Identify which cell holds the provided text, then report its [x, y] central coordinate. 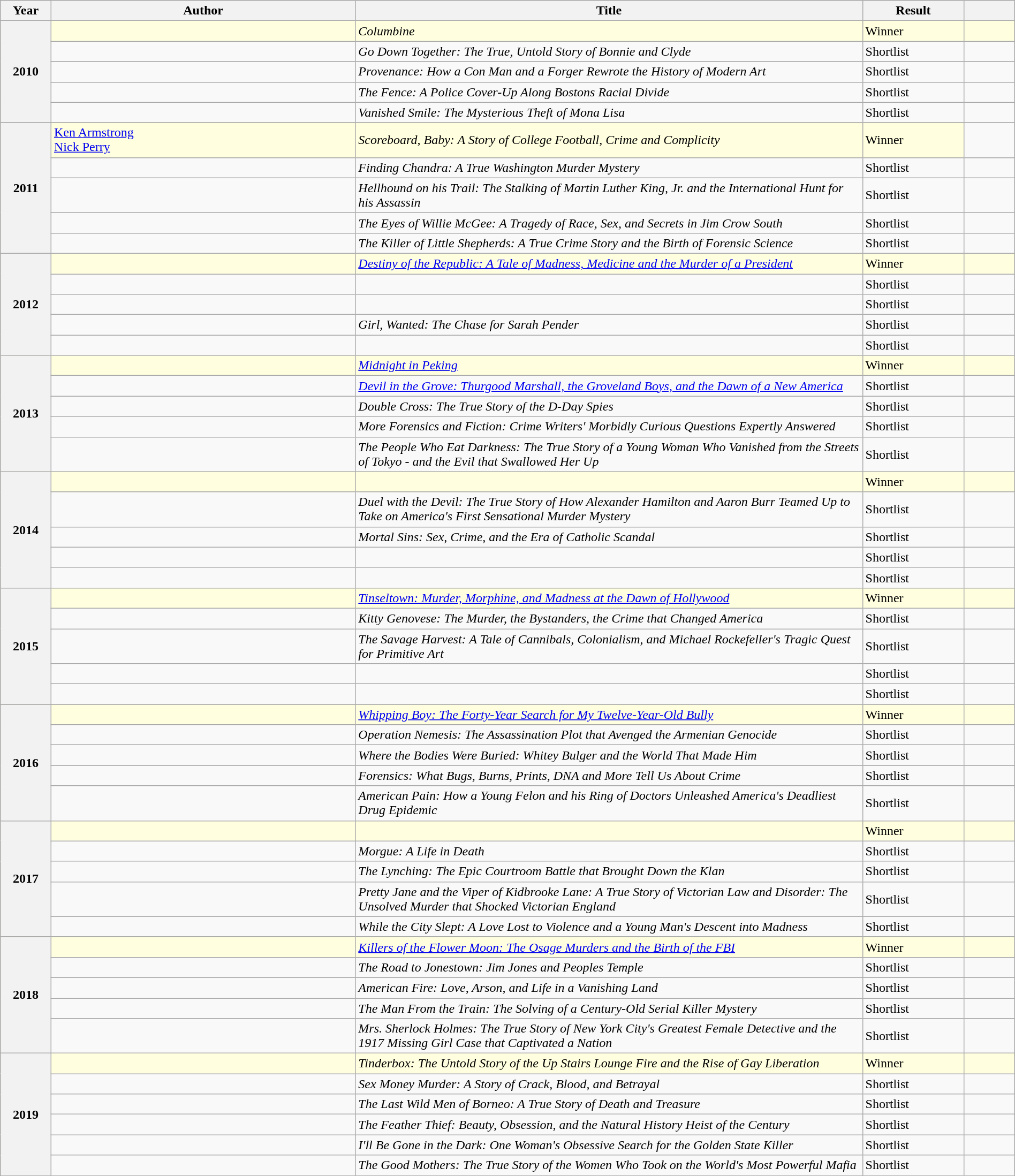
2013 [26, 413]
American Pain: How a Young Felon and his Ring of Doctors Unleashed America's Deadliest Drug Epidemic [609, 803]
Midnight in Peking [609, 366]
Forensics: What Bugs, Burns, Prints, DNA and More Tell Us About Crime [609, 776]
Killers of the Flower Moon: The Osage Murders and the Birth of the FBI [609, 947]
Where the Bodies Were Buried: Whitey Bulger and the World That Made Him [609, 755]
Ken ArmstrongNick Perry [203, 140]
Whipping Boy: The Forty-Year Search for My Twelve-Year-Old Bully [609, 715]
Mortal Sins: Sex, Crime, and the Era of Catholic Scandal [609, 537]
2011 [26, 188]
The Good Mothers: The True Story of the Women Who Took on the World's Most Powerful Mafia [609, 1165]
Scoreboard, Baby: A Story of College Football, Crime and Complicity [609, 140]
The Eyes of Willie McGee: A Tragedy of Race, Sex, and Secrets in Jim Crow South [609, 223]
Tinderbox: The Untold Story of the Up Stairs Lounge Fire and the Rise of Gay Liberation [609, 1064]
Double Cross: The True Story of the D-Day Spies [609, 406]
2014 [26, 530]
The Feather Thief: Beauty, Obsession, and the Natural History Heist of the Century [609, 1125]
Result [913, 11]
The Road to Jonestown: Jim Jones and Peoples Temple [609, 967]
The People Who Eat Darkness: The True Story of a Young Woman Who Vanished from the Streets of Tokyo - and the Evil that Swallowed Her Up [609, 454]
2015 [26, 646]
Year [26, 11]
2016 [26, 762]
Title [609, 11]
The Lynching: The Epic Courtroom Battle that Brought Down the Klan [609, 871]
Columbine [609, 31]
Devil in the Grove: Thurgood Marshall, the Groveland Boys, and the Dawn of a New America [609, 386]
The Killer of Little Shepherds: A True Crime Story and the Birth of Forensic Science [609, 243]
Author [203, 11]
2010 [26, 72]
2012 [26, 304]
2019 [26, 1114]
Destiny of the Republic: A Tale of Madness, Medicine and the Murder of a President [609, 263]
American Fire: Love, Arson, and Life in a Vanishing Land [609, 988]
The Man From the Train: The Solving of a Century-Old Serial Killer Mystery [609, 1008]
2017 [26, 879]
More Forensics and Fiction: Crime Writers' Morbidly Curious Questions Expertly Answered [609, 427]
Vanished Smile: The Mysterious Theft of Mona Lisa [609, 112]
The Savage Harvest: A Tale of Cannibals, Colonialism, and Michael Rockefeller's Tragic Quest for Primitive Art [609, 646]
Sex Money Murder: A Story of Crack, Blood, and Betrayal [609, 1084]
2018 [26, 995]
While the City Slept: A Love Lost to Violence and a Young Man's Descent into Madness [609, 927]
Operation Nemesis: The Assassination Plot that Avenged the Armenian Genocide [609, 735]
The Fence: A Police Cover-Up Along Bostons Racial Divide [609, 92]
Duel with the Devil: The True Story of How Alexander Hamilton and Aaron Burr Teamed Up to Take on America's First Sensational Murder Mystery [609, 510]
Pretty Jane and the Viper of Kidbrooke Lane: A True Story of Victorian Law and Disorder: The Unsolved Murder that Shocked Victorian England [609, 899]
Kitty Genovese: The Murder, the Bystanders, the Crime that Changed America [609, 618]
The Last Wild Men of Borneo: A True Story of Death and Treasure [609, 1104]
Girl, Wanted: The Chase for Sarah Pender [609, 325]
I'll Be Gone in the Dark: One Woman's Obsessive Search for the Golden State Killer [609, 1145]
Provenance: How a Con Man and a Forger Rewrote the History of Modern Art [609, 72]
Hellhound on his Trail: The Stalking of Martin Luther King, Jr. and the International Hunt for his Assassin [609, 195]
Mrs. Sherlock Holmes: The True Story of New York City's Greatest Female Detective and the 1917 Missing Girl Case that Captivated a Nation [609, 1036]
Finding Chandra: A True Washington Murder Mystery [609, 168]
Morgue: A Life in Death [609, 851]
Go Down Together: The True, Untold Story of Bonnie and Clyde [609, 51]
Tinseltown: Murder, Morphine, and Madness at the Dawn of Hollywood [609, 598]
